Provide the (X, Y) coordinate of the cell's center where the given text is located.  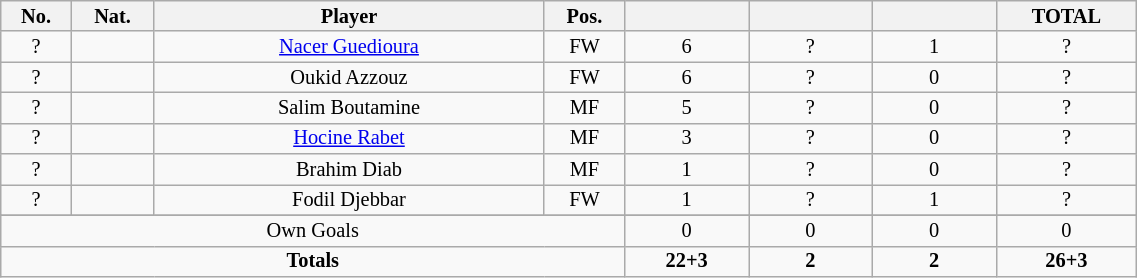
Nacer Guedioura (349, 46)
Fodil Djebbar (349, 200)
3 (687, 138)
Brahim Diab (349, 170)
TOTAL (1066, 16)
Own Goals (313, 230)
5 (687, 108)
Player (349, 16)
Nat. (112, 16)
Salim Boutamine (349, 108)
Hocine Rabet (349, 138)
No. (36, 16)
22+3 (687, 262)
Totals (313, 262)
Oukid Azzouz (349, 78)
Pos. (584, 16)
26+3 (1066, 262)
